Capture the cell that displays the provided text and extract its [X, Y] central coordinate. 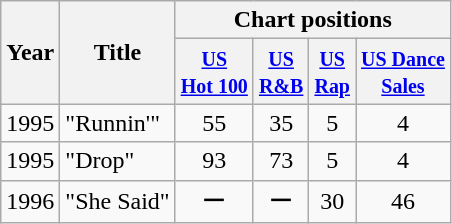
73 [281, 161]
55 [214, 123]
Title [118, 52]
"She Said" [118, 202]
30 [332, 202]
Chart positions [312, 20]
"Drop" [118, 161]
93 [214, 161]
USRap [332, 72]
46 [404, 202]
USHot 100 [214, 72]
US DanceSales [404, 72]
USR&B [281, 72]
"Runnin'" [118, 123]
35 [281, 123]
Year [30, 52]
1996 [30, 202]
